From the cell containing the given text, extract its center point as (x, y) coordinate. 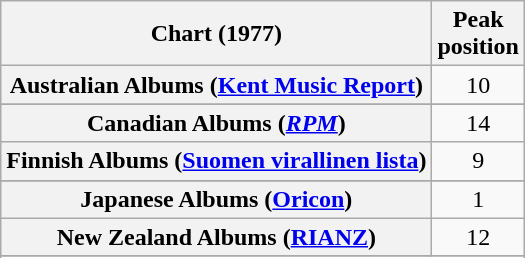
10 (478, 85)
Peakposition (478, 34)
1 (478, 199)
New Zealand Albums (RIANZ) (216, 237)
Canadian Albums (RPM) (216, 123)
Australian Albums (Kent Music Report) (216, 85)
Finnish Albums (Suomen virallinen lista) (216, 161)
Japanese Albums (Oricon) (216, 199)
9 (478, 161)
14 (478, 123)
12 (478, 237)
Chart (1977) (216, 34)
